Determine the (X, Y) coordinate at the center of the cell enclosing the given text.  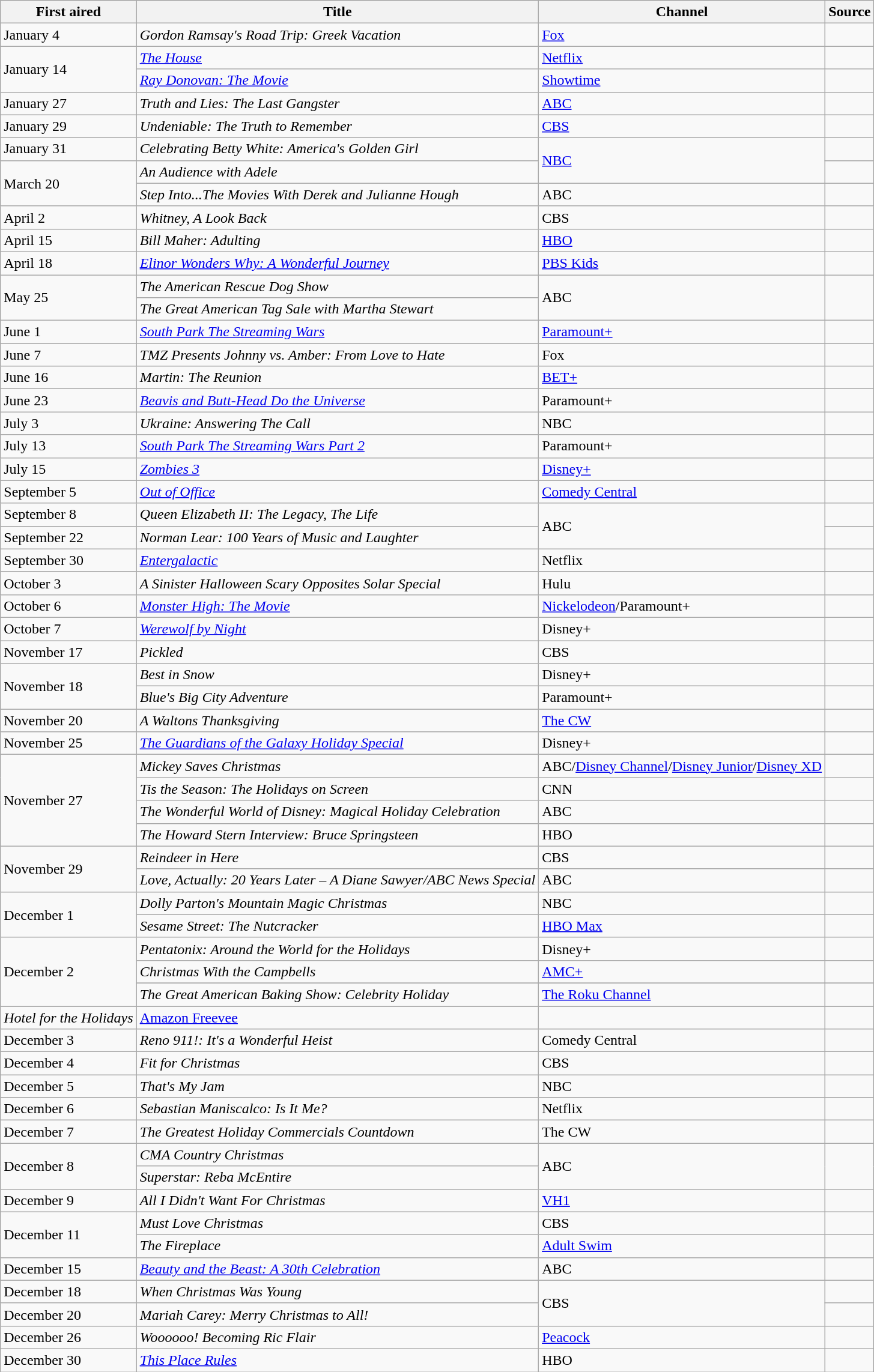
A Sinister Halloween Scary Opposites Solar Special (338, 583)
The Guardians of the Galaxy Holiday Special (338, 743)
June 16 (68, 378)
March 20 (68, 183)
December 8 (68, 1166)
The Howard Stern Interview: Bruce Springsteen (338, 835)
Elinor Wonders Why: A Wonderful Journey (338, 263)
Best in Snow (338, 675)
Norman Lear: 100 Years of Music and Laughter (338, 537)
Love, Actually: 20 Years Later – A Diane Sawyer/ABC News Special (338, 880)
Werewolf by Night (338, 629)
December 2 (68, 972)
Blue's Big City Adventure (338, 698)
Martin: The Reunion (338, 378)
June 23 (68, 400)
Source (849, 12)
December 3 (68, 1041)
July 15 (68, 469)
July 13 (68, 446)
That's My Jam (338, 1086)
December 9 (68, 1200)
Beavis and Butt-Head Do the Universe (338, 400)
November 29 (68, 869)
December 11 (68, 1234)
Peacock (682, 1337)
December 20 (68, 1314)
Channel (682, 12)
South Park The Streaming Wars (338, 332)
VH1 (682, 1200)
November 18 (68, 686)
Dolly Parton's Mountain Magic Christmas (338, 903)
Hulu (682, 583)
Ray Donovan: The Movie (338, 80)
Undeniable: The Truth to Remember (338, 126)
Title (338, 12)
December 26 (68, 1337)
Mariah Carey: Merry Christmas to All! (338, 1314)
The Roku Channel (682, 994)
Reno 911!: It's a Wonderful Heist (338, 1041)
Out of Office (338, 492)
May 25 (68, 298)
Celebrating Betty White: America's Golden Girl (338, 149)
January 4 (68, 35)
December 5 (68, 1086)
April 2 (68, 217)
April 15 (68, 240)
Truth and Lies: The Last Gangster (338, 103)
Adult Swim (682, 1246)
TMZ Presents Johnny vs. Amber: From Love to Hate (338, 355)
December 30 (68, 1360)
Mickey Saves Christmas (338, 766)
The American Rescue Dog Show (338, 286)
June 1 (68, 332)
Queen Elizabeth II: The Legacy, The Life (338, 515)
Tis the Season: The Holidays on Screen (338, 789)
January 29 (68, 126)
Showtime (682, 80)
Zombies 3 (338, 469)
All I Didn't Want For Christmas (338, 1200)
January 14 (68, 69)
December 18 (68, 1292)
HBO Max (682, 926)
October 6 (68, 606)
Gordon Ramsay's Road Trip: Greek Vacation (338, 35)
June 7 (68, 355)
First aired (68, 12)
Pickled (338, 651)
December 1 (68, 914)
BET+ (682, 378)
This Place Rules (338, 1360)
September 8 (68, 515)
CMA Country Christmas (338, 1155)
South Park The Streaming Wars Part 2 (338, 446)
Bill Maher: Adulting (338, 240)
December 6 (68, 1109)
July 3 (68, 423)
December 4 (68, 1063)
December 7 (68, 1132)
When Christmas Was Young (338, 1292)
A Waltons Thanksgiving (338, 721)
November 25 (68, 743)
PBS Kids (682, 263)
Ukraine: Answering The Call (338, 423)
Sebastian Maniscalco: Is It Me? (338, 1109)
September 5 (68, 492)
Monster High: The Movie (338, 606)
November 20 (68, 721)
An Audience with Adele (338, 172)
Hotel for the Holidays (68, 1018)
Beauty and the Beast: A 30th Celebration (338, 1269)
Christmas With the Campbells (338, 972)
Step Into...The Movies With Derek and Julianne Hough (338, 195)
April 18 (68, 263)
November 27 (68, 800)
Reindeer in Here (338, 857)
December 15 (68, 1269)
October 7 (68, 629)
Whitney, A Look Back (338, 217)
The Greatest Holiday Commercials Countdown (338, 1132)
Superstar: Reba McEntire (338, 1177)
The Wonderful World of Disney: Magical Holiday Celebration (338, 812)
Amazon Freevee (338, 1018)
AMC+ (682, 972)
Pentatonix: Around the World for the Holidays (338, 949)
September 30 (68, 560)
October 3 (68, 583)
September 22 (68, 537)
Sesame Street: The Nutcracker (338, 926)
The Great American Baking Show: Celebrity Holiday (338, 994)
Woooooo! Becoming Ric Flair (338, 1337)
The House (338, 58)
The Great American Tag Sale with Martha Stewart (338, 309)
ABC/Disney Channel/Disney Junior/Disney XD (682, 766)
The Fireplace (338, 1246)
January 27 (68, 103)
January 31 (68, 149)
Fit for Christmas (338, 1063)
Nickelodeon/Paramount+ (682, 606)
CNN (682, 789)
November 17 (68, 651)
Must Love Christmas (338, 1223)
Entergalactic (338, 560)
